Detect which cell encompasses the target text, then output its [X, Y] center coordinate. 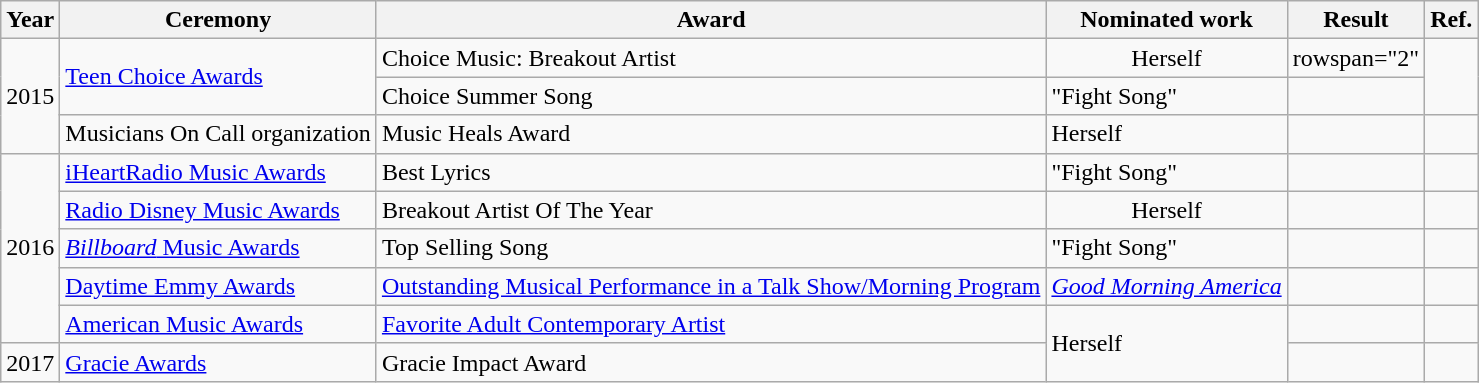
Gracie Awards [218, 362]
2016 [30, 248]
2015 [30, 96]
Result [1356, 20]
Favorite Adult Contemporary Artist [711, 324]
Billboard Music Awards [218, 248]
Breakout Artist Of The Year [711, 210]
Top Selling Song [711, 248]
Year [30, 20]
rowspan="2" [1356, 58]
Ref. [1452, 20]
Musicians On Call organization [218, 134]
Choice Summer Song [711, 96]
Music Heals Award [711, 134]
Nominated work [1166, 20]
Ceremony [218, 20]
Best Lyrics [711, 172]
Teen Choice Awards [218, 77]
iHeartRadio Music Awards [218, 172]
Good Morning America [1166, 286]
American Music Awards [218, 324]
Award [711, 20]
Daytime Emmy Awards [218, 286]
Outstanding Musical Performance in a Talk Show/Morning Program [711, 286]
Radio Disney Music Awards [218, 210]
Choice Music: Breakout Artist [711, 58]
Gracie Impact Award [711, 362]
2017 [30, 362]
